For the text-containing cell, return its midpoint in (x, y) coordinate format. 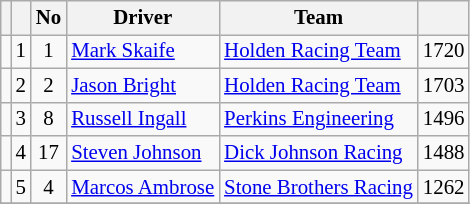
Jason Bright (142, 85)
Mark Skaife (142, 51)
Perkins Engineering (318, 119)
Steven Johnson (142, 153)
1720 (444, 51)
3 (21, 119)
Team (318, 18)
Marcos Ambrose (142, 187)
Stone Brothers Racing (318, 187)
No (48, 18)
Russell Ingall (142, 119)
5 (21, 187)
1703 (444, 85)
Driver (142, 18)
17 (48, 153)
Dick Johnson Racing (318, 153)
1496 (444, 119)
8 (48, 119)
1262 (444, 187)
1488 (444, 153)
